Scan for the cell matching the given text and deliver its (x, y) coordinate at center. 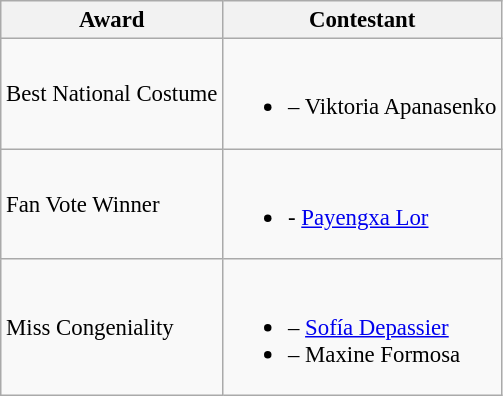
Contestant (362, 20)
– Sofía Depassier – Maxine Formosa (362, 328)
Best National Costume (112, 94)
- Payengxa Lor (362, 204)
– Viktoria Apanasenko (362, 94)
Award (112, 20)
Miss Congeniality (112, 328)
Fan Vote Winner (112, 204)
